Scan for the cell matching the given text and deliver its (X, Y) coordinate at center. 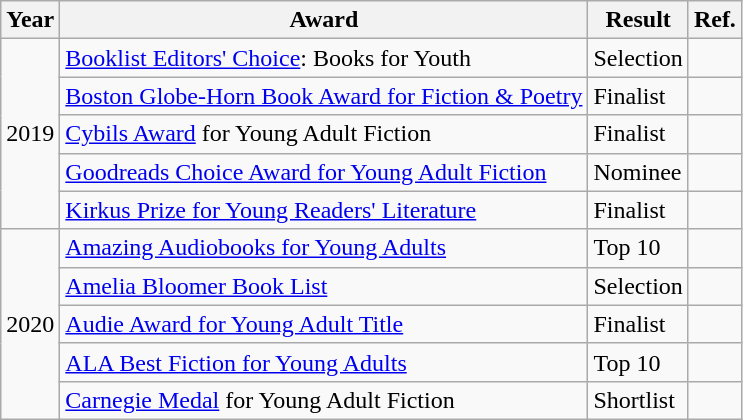
Booklist Editors' Choice: Books for Youth (324, 58)
ALA Best Fiction for Young Adults (324, 362)
Goodreads Choice Award for Young Adult Fiction (324, 172)
Result (638, 20)
Audie Award for Young Adult Title (324, 324)
Cybils Award for Young Adult Fiction (324, 134)
Carnegie Medal for Young Adult Fiction (324, 400)
Nominee (638, 172)
Amazing Audiobooks for Young Adults (324, 248)
Kirkus Prize for Young Readers' Literature (324, 210)
Award (324, 20)
2020 (30, 324)
Amelia Bloomer Book List (324, 286)
2019 (30, 134)
Ref. (714, 20)
Shortlist (638, 400)
Boston Globe-Horn Book Award for Fiction & Poetry (324, 96)
Year (30, 20)
